Capture the cell that displays the provided text and extract its [X, Y] central coordinate. 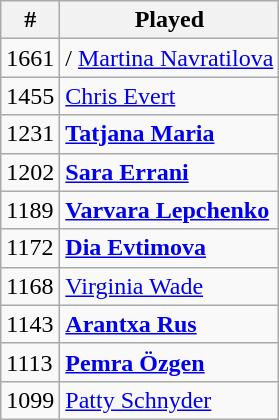
1661 [30, 58]
Tatjana Maria [170, 134]
Sara Errani [170, 172]
1172 [30, 248]
Virginia Wade [170, 286]
Varvara Lepchenko [170, 210]
1189 [30, 210]
Patty Schnyder [170, 400]
# [30, 20]
1202 [30, 172]
Chris Evert [170, 96]
1113 [30, 362]
/ Martina Navratilova [170, 58]
1143 [30, 324]
1168 [30, 286]
1455 [30, 96]
Arantxa Rus [170, 324]
Pemra Özgen [170, 362]
Dia Evtimova [170, 248]
Played [170, 20]
1099 [30, 400]
1231 [30, 134]
